From the cell containing the given text, extract its center point as [X, Y] coordinate. 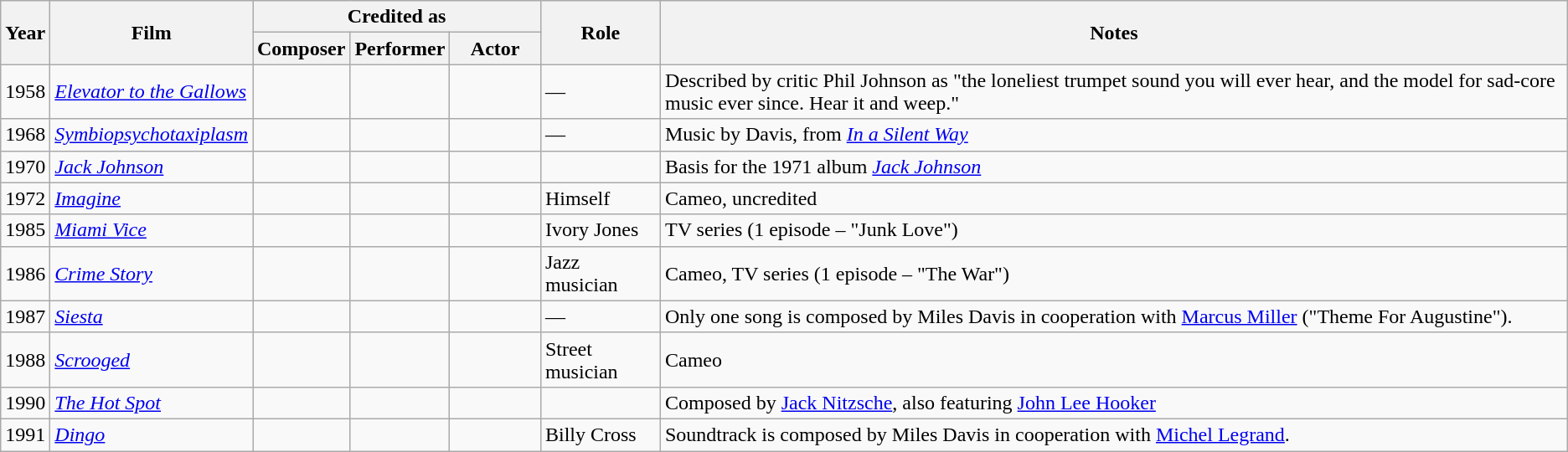
Basis for the 1971 album Jack Johnson [1114, 167]
Jack Johnson [152, 167]
Cameo [1114, 360]
Symbiopsychotaxiplasm [152, 135]
Siesta [152, 316]
The Hot Spot [152, 403]
Imagine [152, 198]
Dingo [152, 434]
Notes [1114, 33]
1958 [25, 92]
Described by critic Phil Johnson as "the loneliest trumpet sound you will ever hear, and the model for sad-core music ever since. Hear it and weep." [1114, 92]
Composer [302, 49]
Year [25, 33]
Actor [496, 49]
1985 [25, 230]
1987 [25, 316]
Performer [400, 49]
Scrooged [152, 360]
Soundtrack is composed by Miles Davis in cooperation with Michel Legrand. [1114, 434]
1970 [25, 167]
1988 [25, 360]
1968 [25, 135]
Music by Davis, from In a Silent Way [1114, 135]
TV series (1 episode – "Junk Love") [1114, 230]
Street musician [600, 360]
1972 [25, 198]
Composed by Jack Nitzsche, also featuring John Lee Hooker [1114, 403]
Cameo, uncredited [1114, 198]
Cameo, TV series (1 episode – "The War") [1114, 273]
1990 [25, 403]
Himself [600, 198]
1986 [25, 273]
Ivory Jones [600, 230]
Only one song is composed by Miles Davis in cooperation with Marcus Miller ("Theme For Augustine"). [1114, 316]
Crime Story [152, 273]
1991 [25, 434]
Credited as [397, 17]
Miami Vice [152, 230]
Film [152, 33]
Jazz musician [600, 273]
Role [600, 33]
Elevator to the Gallows [152, 92]
Billy Cross [600, 434]
